Scan for the cell matching the given text and deliver its (X, Y) coordinate at center. 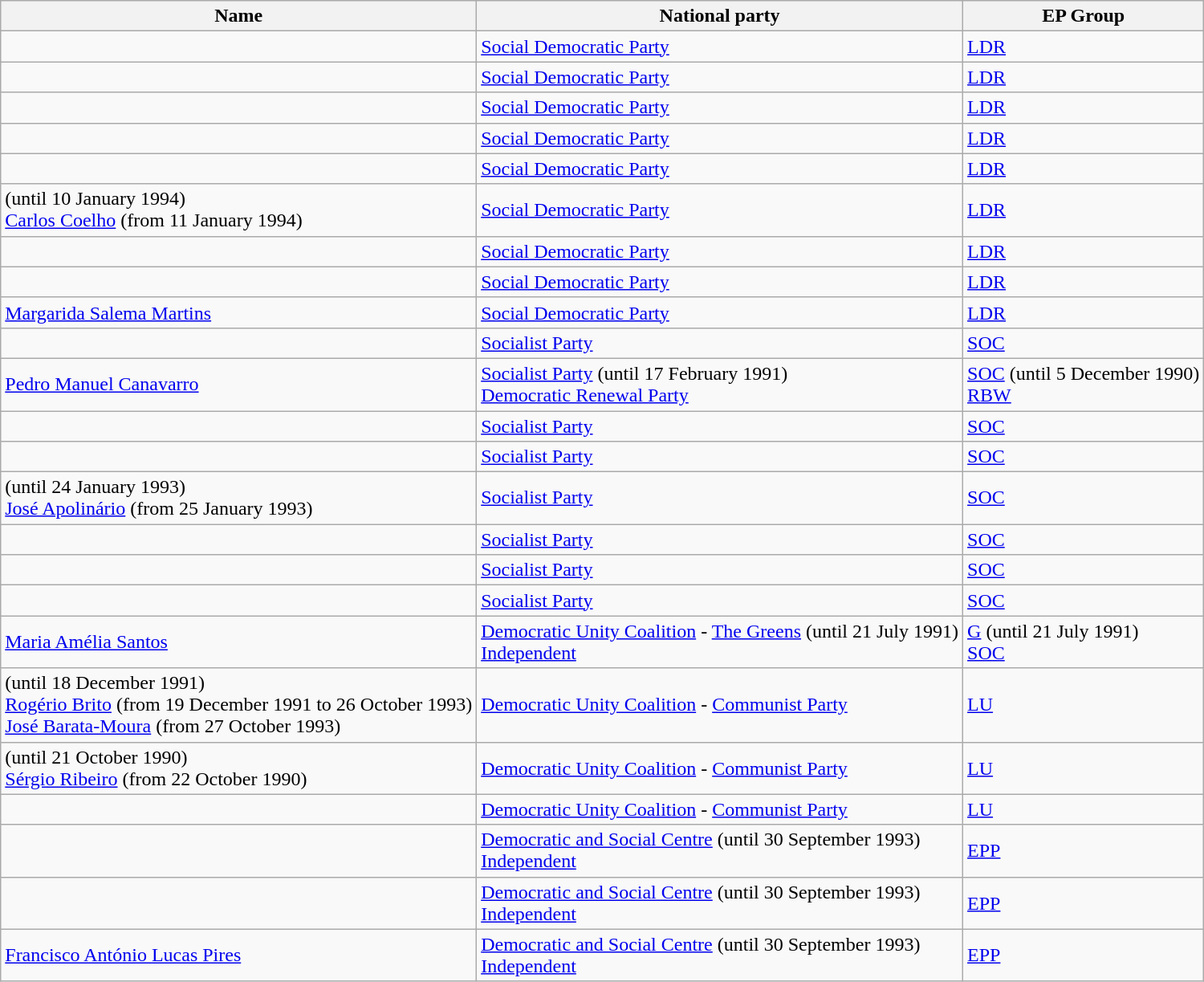
Socialist Party (until 17 February 1991) Democratic Renewal Party (720, 384)
Name (239, 16)
G (until 21 July 1991) SOC (1084, 642)
National party (720, 16)
(until 10 January 1994)Carlos Coelho (from 11 January 1994) (239, 210)
(until 24 January 1993)José Apolinário (from 25 January 1993) (239, 498)
(until 21 October 1990)Sérgio Ribeiro (from 22 October 1990) (239, 768)
Francisco António Lucas Pires (239, 956)
Margarida Salema Martins (239, 312)
SOC (until 5 December 1990) RBW (1084, 384)
Maria Amélia Santos (239, 642)
(until 18 December 1991)Rogério Brito (from 19 December 1991 to 26 October 1993)José Barata-Moura (from 27 October 1993) (239, 705)
Pedro Manuel Canavarro (239, 384)
EP Group (1084, 16)
Democratic Unity Coalition - The Greens (until 21 July 1991) Independent (720, 642)
